Identify which cell holds the provided text, then report its [X, Y] central coordinate. 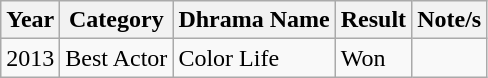
Dhrama Name [254, 20]
Year [30, 20]
Won [373, 58]
Best Actor [116, 58]
2013 [30, 58]
Color Life [254, 58]
Note/s [450, 20]
Category [116, 20]
Result [373, 20]
